Return the (X, Y) coordinate for the center point of the cell that contains the specified text.  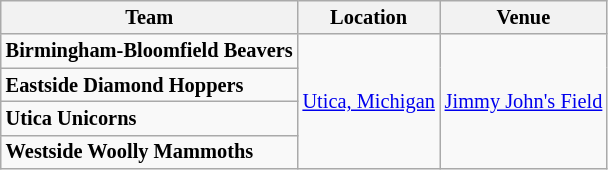
Utica, Michigan (369, 102)
Birmingham-Bloomfield Beavers (150, 51)
Jimmy John's Field (524, 102)
Venue (524, 17)
Westside Woolly Mammoths (150, 152)
Utica Unicorns (150, 118)
Location (369, 17)
Team (150, 17)
Eastside Diamond Hoppers (150, 85)
